Identify which cell holds the provided text, then report its [x, y] central coordinate. 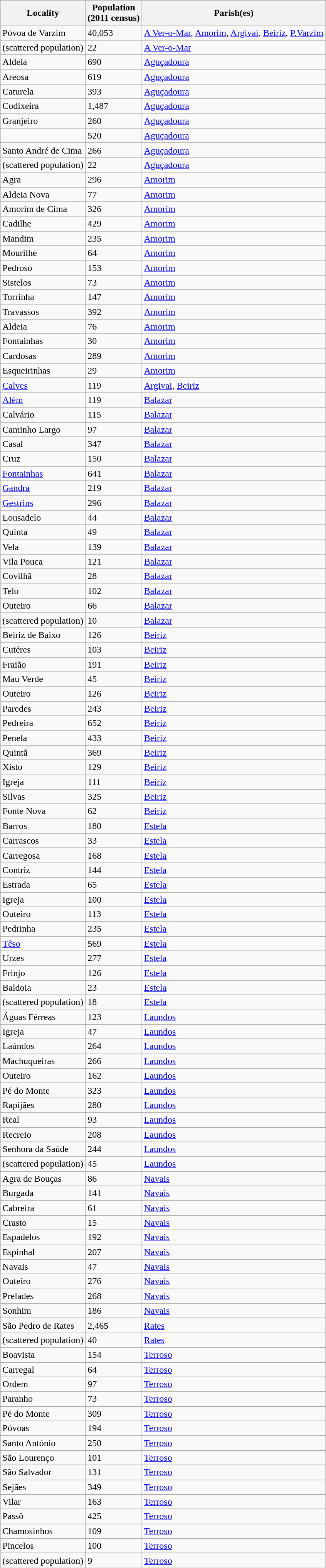
Amorim de Cima [43, 209]
29 [114, 370]
1,487 [114, 106]
208 [114, 1134]
Barros [43, 826]
Urzes [43, 958]
349 [114, 1487]
Calves [43, 385]
425 [114, 1516]
Baldoia [43, 988]
10 [114, 620]
A Ver-o-Mar, Amorim, Argivai, Beiriz, P.Varzim [234, 33]
Argivai, Beiriz [234, 385]
Sistelos [43, 282]
Carrascos [43, 841]
15 [114, 1223]
569 [114, 944]
109 [114, 1531]
103 [114, 650]
690 [114, 62]
Beiriz de Baixo [43, 635]
131 [114, 1472]
76 [114, 326]
Crasto [43, 1223]
Covilhã [43, 576]
Paredes [43, 709]
93 [114, 1120]
Cardosas [43, 356]
Parish(es) [234, 13]
Sejães [43, 1487]
641 [114, 474]
Santo André de Cima [43, 150]
Agra de Bouças [43, 1179]
147 [114, 297]
Vila Pouca [43, 562]
Caminho Largo [43, 430]
São Lourenço [43, 1458]
Espinhal [43, 1252]
Burgada [43, 1193]
277 [114, 958]
392 [114, 312]
Frinjo [43, 973]
154 [114, 1355]
268 [114, 1296]
619 [114, 77]
Gestrins [43, 503]
18 [114, 1002]
61 [114, 1208]
77 [114, 194]
Agra [43, 179]
65 [114, 885]
Silvas [43, 797]
Esqueirinhas [43, 370]
Além [43, 400]
23 [114, 988]
139 [114, 547]
40,053 [114, 33]
280 [114, 1105]
Águas Férreas [43, 1017]
Cabreira [43, 1208]
Aldeia Nova [43, 194]
Mau Verde [43, 679]
Pincelos [43, 1546]
207 [114, 1252]
123 [114, 1017]
Santo António [43, 1443]
121 [114, 562]
Boavista [43, 1355]
São Pedro de Rates [43, 1325]
325 [114, 797]
Passô [43, 1516]
49 [114, 532]
Cruz [43, 459]
652 [114, 723]
168 [114, 855]
Fraião [43, 664]
44 [114, 518]
Lousadelo [43, 518]
Contriz [43, 870]
Rapijães [43, 1105]
129 [114, 767]
30 [114, 341]
219 [114, 488]
250 [114, 1443]
28 [114, 576]
393 [114, 91]
Chamosinhos [43, 1531]
Pedrinha [43, 929]
520 [114, 135]
150 [114, 459]
369 [114, 753]
433 [114, 738]
264 [114, 1046]
Xisto [43, 767]
Real [43, 1120]
Pedroso [43, 268]
Fonte Nova [43, 811]
Senhora da Saúde [43, 1149]
Prelades [43, 1296]
101 [114, 1458]
Gandra [43, 488]
163 [114, 1502]
Casal [43, 444]
Calvário [43, 414]
9 [114, 1560]
2,465 [114, 1325]
Vilar [43, 1502]
Cutéres [43, 650]
Cadilhe [43, 224]
309 [114, 1414]
Póvoas [43, 1428]
40 [114, 1340]
Carregosa [43, 855]
Recreio [43, 1134]
Travassos [43, 312]
Quintã [43, 753]
Telo [43, 591]
180 [114, 826]
Mandim [43, 238]
Caturela [43, 91]
Póvoa de Varzim [43, 33]
289 [114, 356]
Torrinha [43, 297]
Carregal [43, 1370]
Pedreira [43, 723]
Vela [43, 547]
243 [114, 709]
Paranho [43, 1399]
260 [114, 121]
Codixeira [43, 106]
Espadelos [43, 1237]
Ordem [43, 1384]
Penela [43, 738]
194 [114, 1428]
276 [114, 1281]
Population (2011 census) [114, 13]
115 [114, 414]
Têso [43, 944]
323 [114, 1090]
192 [114, 1237]
Laúndos [43, 1046]
186 [114, 1311]
111 [114, 782]
Estrada [43, 885]
Quinta [43, 532]
113 [114, 914]
429 [114, 224]
Granjeiro [43, 121]
162 [114, 1076]
86 [114, 1179]
Mourilhe [43, 253]
144 [114, 870]
141 [114, 1193]
102 [114, 591]
A Ver-o-Mar [234, 47]
33 [114, 841]
347 [114, 444]
326 [114, 209]
Machuqueiras [43, 1061]
Sonhim [43, 1311]
Areosa [43, 77]
153 [114, 268]
Locality [43, 13]
244 [114, 1149]
62 [114, 811]
66 [114, 606]
191 [114, 664]
São Salvador [43, 1472]
